Return the [x, y] coordinate for the center point of the cell that contains the specified text.  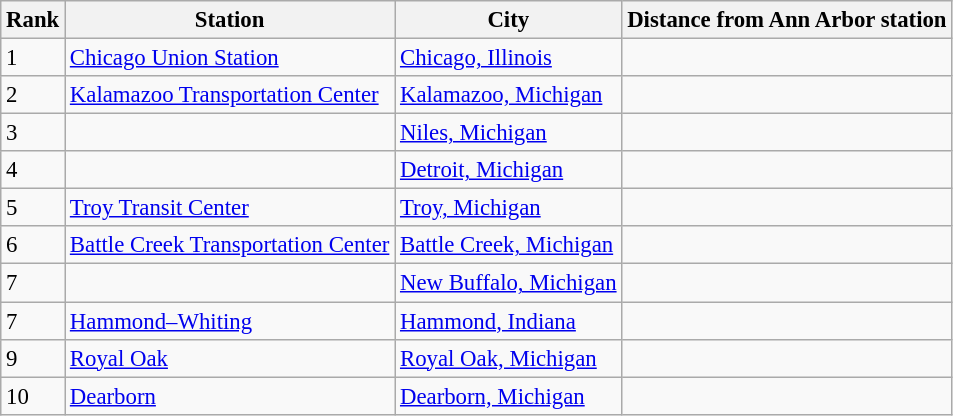
Detroit, Michigan [508, 170]
Kalamazoo, Michigan [508, 95]
2 [33, 95]
9 [33, 358]
City [508, 20]
Royal Oak [230, 358]
5 [33, 208]
Hammond, Indiana [508, 321]
Distance from Ann Arbor station [787, 20]
Chicago, Illinois [508, 58]
Station [230, 20]
Royal Oak, Michigan [508, 358]
6 [33, 245]
Kalamazoo Transportation Center [230, 95]
3 [33, 133]
Battle Creek, Michigan [508, 245]
Rank [33, 20]
Battle Creek Transportation Center [230, 245]
New Buffalo, Michigan [508, 283]
Chicago Union Station [230, 58]
Troy Transit Center [230, 208]
10 [33, 396]
1 [33, 58]
Dearborn [230, 396]
Troy, Michigan [508, 208]
Hammond–Whiting [230, 321]
4 [33, 170]
Niles, Michigan [508, 133]
Dearborn, Michigan [508, 396]
